Return the [x, y] coordinate for the center point of the cell that contains the specified text.  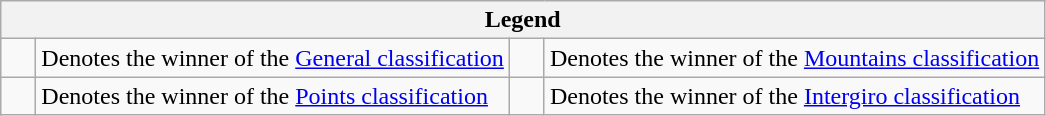
Denotes the winner of the Points classification [273, 96]
Denotes the winner of the Intergiro classification [794, 96]
Legend [523, 20]
Denotes the winner of the General classification [273, 58]
Denotes the winner of the Mountains classification [794, 58]
